Capture the cell that displays the provided text and extract its [x, y] central coordinate. 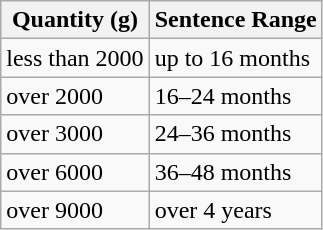
Sentence Range [236, 20]
over 4 years [236, 210]
over 9000 [75, 210]
24–36 months [236, 134]
16–24 months [236, 96]
up to 16 months [236, 58]
less than 2000 [75, 58]
over 6000 [75, 172]
Quantity (g) [75, 20]
over 3000 [75, 134]
36–48 months [236, 172]
over 2000 [75, 96]
